Capture the cell that displays the provided text and extract its [X, Y] central coordinate. 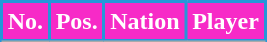
Nation [145, 22]
No. [26, 22]
Player [226, 22]
Pos. [76, 22]
